Return (X, Y) of the center of cell containing provided text 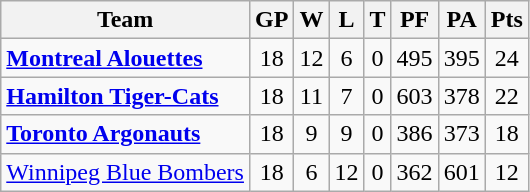
Toronto Argonauts (126, 134)
373 (462, 134)
GP (271, 20)
603 (414, 96)
Montreal Alouettes (126, 58)
PF (414, 20)
386 (414, 134)
395 (462, 58)
7 (346, 96)
Winnipeg Blue Bombers (126, 172)
Hamilton Tiger-Cats (126, 96)
378 (462, 96)
Team (126, 20)
22 (506, 96)
Pts (506, 20)
601 (462, 172)
W (312, 20)
L (346, 20)
24 (506, 58)
11 (312, 96)
362 (414, 172)
T (378, 20)
PA (462, 20)
495 (414, 58)
